Capture the cell that displays the provided text and extract its [X, Y] central coordinate. 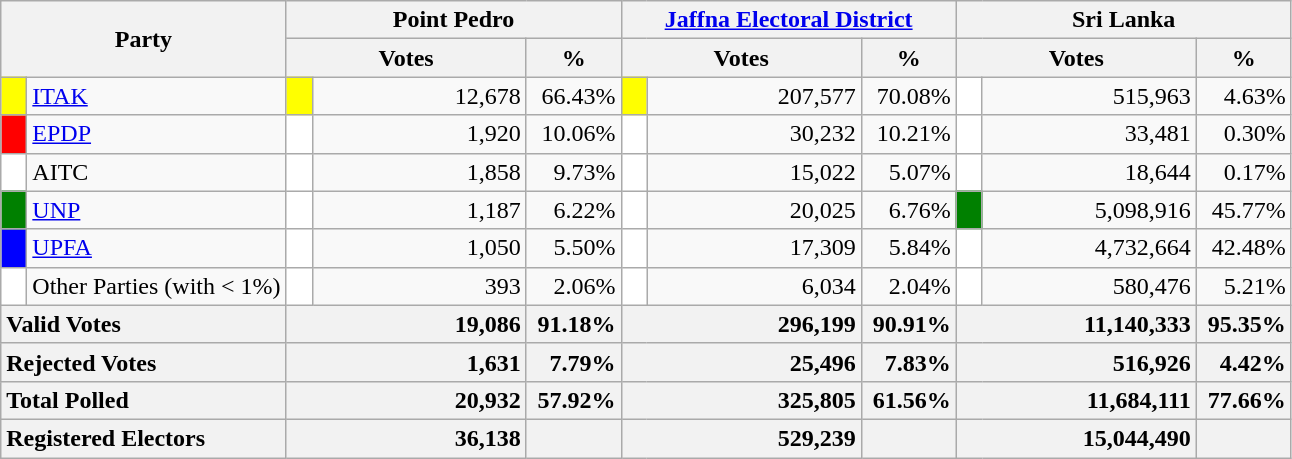
4.63% [1244, 96]
207,577 [754, 96]
91.18% [574, 324]
529,239 [741, 438]
1,858 [419, 172]
Rejected Votes [144, 362]
17,309 [754, 248]
6,034 [754, 286]
1,631 [406, 362]
Sri Lanka [1124, 20]
11,140,333 [1076, 324]
15,044,490 [1076, 438]
Point Pedro [454, 20]
9.73% [574, 172]
EPDP [156, 134]
70.08% [908, 96]
57.92% [574, 400]
45.77% [1244, 210]
UPFA [156, 248]
5,098,916 [1089, 210]
4.42% [1244, 362]
Party [144, 39]
ITAK [156, 96]
6.22% [574, 210]
12,678 [419, 96]
515,963 [1089, 96]
Other Parties (with < 1%) [156, 286]
393 [419, 286]
66.43% [574, 96]
33,481 [1089, 134]
516,926 [1076, 362]
2.04% [908, 286]
AITC [156, 172]
30,232 [754, 134]
4,732,664 [1089, 248]
Registered Electors [144, 438]
5.07% [908, 172]
6.76% [908, 210]
Valid Votes [144, 324]
19,086 [406, 324]
10.21% [908, 134]
42.48% [1244, 248]
Jaffna Electoral District [788, 20]
UNP [156, 210]
11,684,111 [1076, 400]
20,932 [406, 400]
0.17% [1244, 172]
61.56% [908, 400]
77.66% [1244, 400]
1,050 [419, 248]
20,025 [754, 210]
36,138 [406, 438]
15,022 [754, 172]
1,920 [419, 134]
7.83% [908, 362]
7.79% [574, 362]
5.84% [908, 248]
90.91% [908, 324]
25,496 [741, 362]
5.21% [1244, 286]
1,187 [419, 210]
5.50% [574, 248]
2.06% [574, 286]
325,805 [741, 400]
10.06% [574, 134]
0.30% [1244, 134]
95.35% [1244, 324]
580,476 [1089, 286]
296,199 [741, 324]
Total Polled [144, 400]
18,644 [1089, 172]
